Return the (X, Y) coordinate for the center point of the cell that contains the specified text.  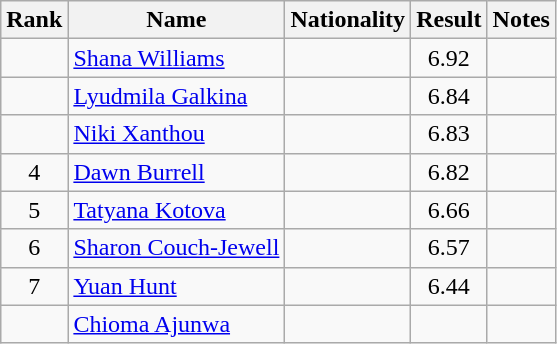
6.92 (449, 58)
6.66 (449, 210)
6.83 (449, 134)
6.84 (449, 96)
6 (34, 248)
6.82 (449, 172)
4 (34, 172)
Nationality (348, 20)
Dawn Burrell (176, 172)
Yuan Hunt (176, 286)
Tatyana Kotova (176, 210)
Lyudmila Galkina (176, 96)
Rank (34, 20)
Notes (521, 20)
Result (449, 20)
Niki Xanthou (176, 134)
6.44 (449, 286)
Chioma Ajunwa (176, 324)
Sharon Couch-Jewell (176, 248)
6.57 (449, 248)
7 (34, 286)
Name (176, 20)
5 (34, 210)
Shana Williams (176, 58)
